Return the (X, Y) coordinate for the center point of the cell that contains the specified text.  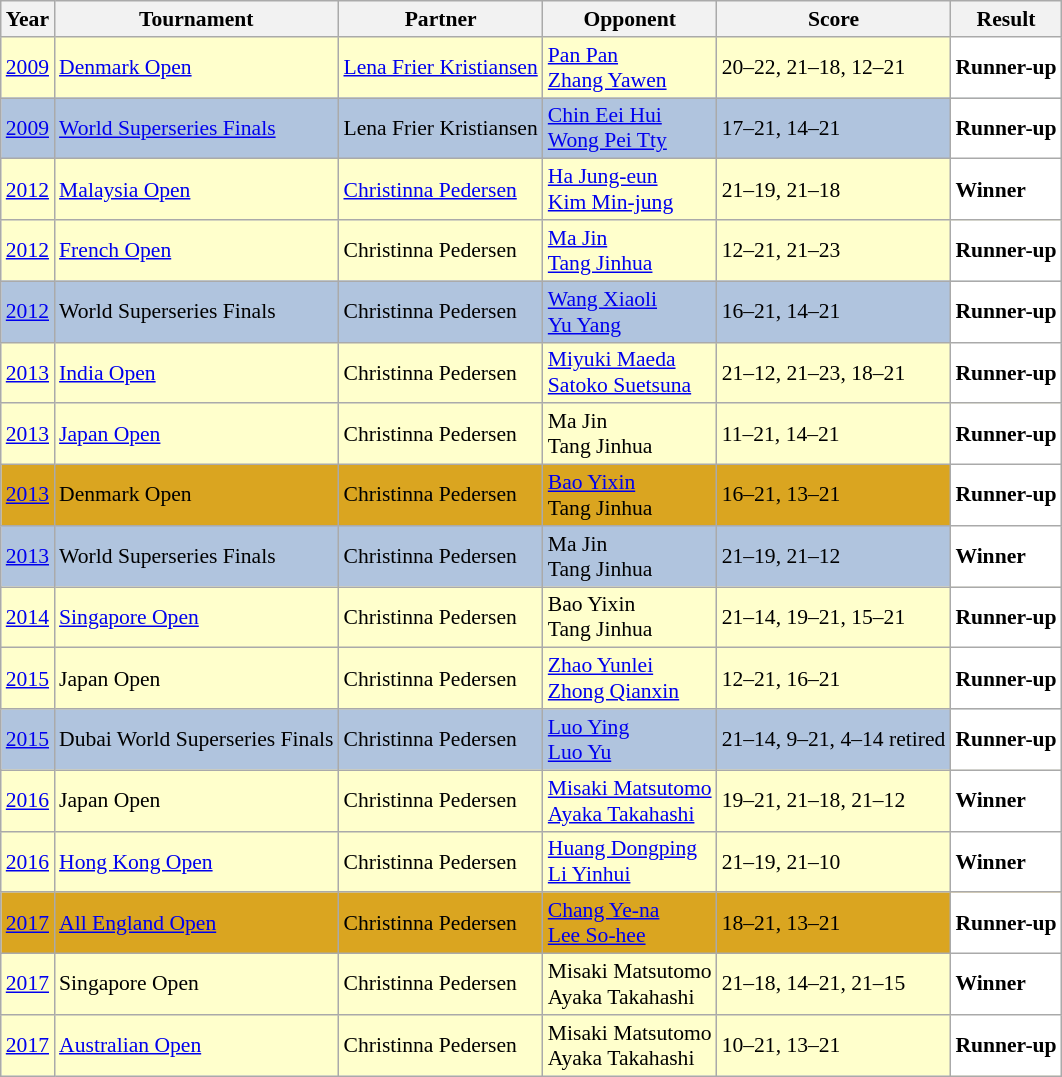
Chang Ye-na Lee So-hee (630, 924)
Tournament (196, 19)
All England Open (196, 924)
India Open (196, 372)
11–21, 14–21 (834, 434)
20–22, 21–18, 12–21 (834, 68)
10–21, 13–21 (834, 1046)
Partner (440, 19)
Hong Kong Open (196, 862)
12–21, 21–23 (834, 250)
21–19, 21–18 (834, 190)
21–14, 9–21, 4–14 retired (834, 740)
21–14, 19–21, 15–21 (834, 618)
17–21, 14–21 (834, 128)
21–19, 21–10 (834, 862)
Australian Open (196, 1046)
Luo Ying Luo Yu (630, 740)
Pan Pan Zhang Yawen (630, 68)
Ha Jung-eun Kim Min-jung (630, 190)
21–19, 21–12 (834, 556)
Year (28, 19)
Chin Eei Hui Wong Pei Tty (630, 128)
21–18, 14–21, 21–15 (834, 984)
Huang Dongping Li Yinhui (630, 862)
19–21, 21–18, 21–12 (834, 800)
16–21, 13–21 (834, 496)
Opponent (630, 19)
18–21, 13–21 (834, 924)
2014 (28, 618)
Result (1006, 19)
Score (834, 19)
Zhao Yunlei Zhong Qianxin (630, 678)
Wang Xiaoli Yu Yang (630, 312)
Miyuki Maeda Satoko Suetsuna (630, 372)
Dubai World Superseries Finals (196, 740)
12–21, 16–21 (834, 678)
French Open (196, 250)
21–12, 21–23, 18–21 (834, 372)
Malaysia Open (196, 190)
16–21, 14–21 (834, 312)
